Pinpoint the cell where the given text exists, returning its [X, Y] midpoint coordinate. 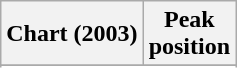
Peakposition [189, 34]
Chart (2003) [72, 34]
